For the text-containing cell, return its midpoint in (X, Y) coordinate format. 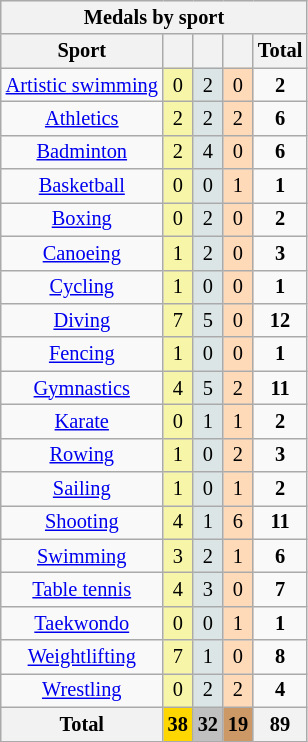
Gymnastics (82, 388)
8 (280, 657)
Badminton (82, 152)
Boxing (82, 219)
89 (280, 724)
Diving (82, 320)
Swimming (82, 556)
Wrestling (82, 690)
Table tennis (82, 589)
Basketball (82, 186)
Sailing (82, 489)
Rowing (82, 455)
19 (238, 724)
Shooting (82, 522)
Fencing (82, 354)
12 (280, 320)
Sport (82, 51)
Athletics (82, 118)
Weightlifting (82, 657)
Medals by sport (154, 17)
32 (208, 724)
Canoeing (82, 253)
Artistic swimming (82, 85)
Karate (82, 421)
Taekwondo (82, 623)
38 (178, 724)
Cycling (82, 287)
